Search for the cell housing the specified text and yield its [x, y] center coordinate. 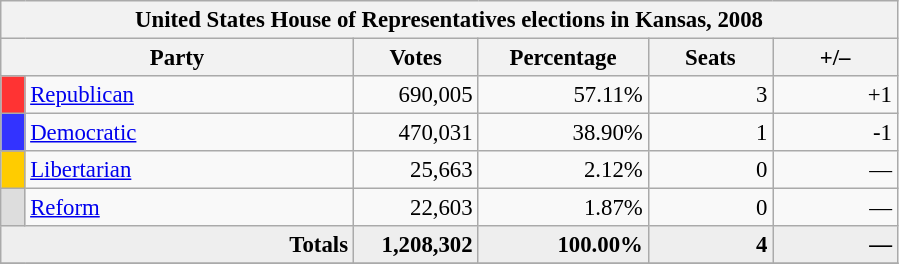
Votes [416, 58]
+/– [836, 58]
Libertarian [189, 170]
1 [710, 133]
Seats [710, 58]
22,603 [416, 208]
+1 [836, 95]
Totals [178, 245]
1,208,302 [416, 245]
690,005 [416, 95]
4 [710, 245]
Reform [189, 208]
38.90% [563, 133]
-1 [836, 133]
1.87% [563, 208]
Percentage [563, 58]
2.12% [563, 170]
Party [178, 58]
3 [710, 95]
United States House of Representatives elections in Kansas, 2008 [450, 20]
Democratic [189, 133]
470,031 [416, 133]
25,663 [416, 170]
100.00% [563, 245]
Republican [189, 95]
57.11% [563, 95]
